Return [X, Y] of the center of cell containing provided text 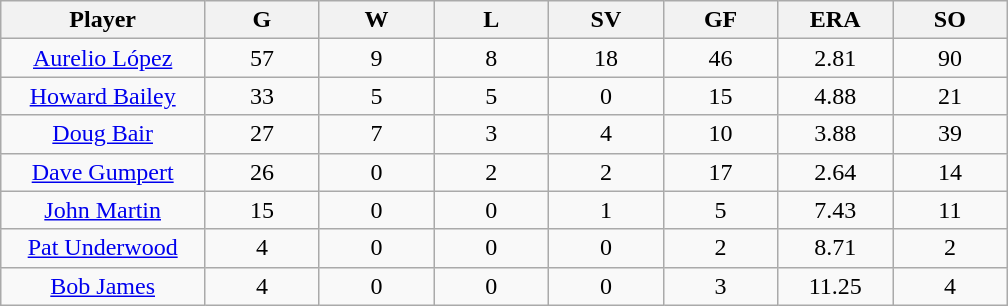
2.64 [836, 172]
Howard Bailey [103, 96]
SV [606, 20]
10 [720, 134]
7 [376, 134]
Dave Gumpert [103, 172]
Bob James [103, 286]
ERA [836, 20]
17 [720, 172]
57 [262, 58]
46 [720, 58]
Aurelio López [103, 58]
14 [950, 172]
21 [950, 96]
11.25 [836, 286]
26 [262, 172]
GF [720, 20]
4.88 [836, 96]
2.81 [836, 58]
8.71 [836, 248]
Player [103, 20]
27 [262, 134]
Pat Underwood [103, 248]
7.43 [836, 210]
90 [950, 58]
33 [262, 96]
SO [950, 20]
11 [950, 210]
8 [492, 58]
39 [950, 134]
18 [606, 58]
L [492, 20]
1 [606, 210]
3.88 [836, 134]
Doug Bair [103, 134]
9 [376, 58]
John Martin [103, 210]
G [262, 20]
W [376, 20]
